Pinpoint the cell where the given text exists, returning its [x, y] midpoint coordinate. 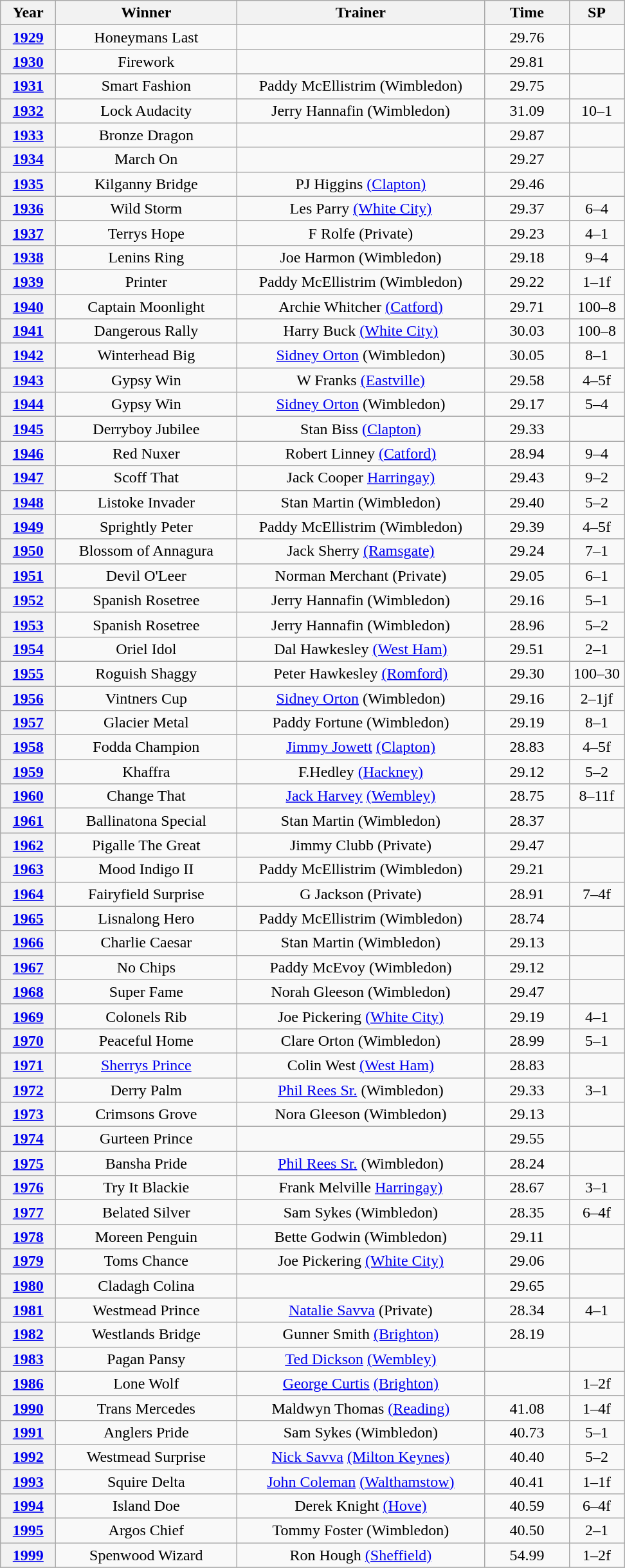
Bansha Pride [147, 1163]
1986 [28, 1383]
Jack Sherry (Ramsgate) [361, 551]
John Coleman (Walthamstow) [361, 1481]
Colin West (West Ham) [361, 1065]
Change That [147, 796]
Anglers Pride [147, 1432]
Cladagh Colina [147, 1286]
6–1 [597, 576]
1953 [28, 624]
1952 [28, 600]
1970 [28, 1041]
9–2 [597, 478]
Archie Whitcher (Catford) [361, 307]
1979 [28, 1261]
1995 [28, 1531]
Crimsons Grove [147, 1115]
1–4f [597, 1408]
Toms Chance [147, 1261]
28.37 [527, 821]
1972 [28, 1090]
28.34 [527, 1310]
29.05 [527, 576]
Colonels Rib [147, 1016]
Belated Silver [147, 1212]
29.51 [527, 649]
1991 [28, 1432]
30.03 [527, 331]
28.96 [527, 624]
1946 [28, 453]
1942 [28, 356]
1976 [28, 1188]
Oriel Idol [147, 649]
1934 [28, 160]
29.18 [527, 257]
Charlie Caesar [147, 943]
SP [597, 13]
40.59 [527, 1506]
1977 [28, 1212]
Try It Blackie [147, 1188]
29.22 [527, 282]
29.39 [527, 527]
Maldwyn Thomas (Reading) [361, 1408]
Jack Harvey (Wembley) [361, 796]
Stan Biss (Clapton) [361, 429]
29.27 [527, 160]
Lone Wolf [147, 1383]
Honeymans Last [147, 37]
Joe Harmon (Wimbledon) [361, 257]
Ron Hough (Sheffield) [361, 1555]
No Chips [147, 967]
Red Nuxer [147, 453]
PJ Higgins (Clapton) [361, 184]
1980 [28, 1286]
29.37 [527, 208]
1945 [28, 429]
Westmead Prince [147, 1310]
Ted Dickson (Wembley) [361, 1359]
1973 [28, 1115]
29.21 [527, 870]
1939 [28, 282]
Moreen Penguin [147, 1237]
Sherrys Prince [147, 1065]
Khaffra [147, 772]
1966 [28, 943]
Devil O'Leer [147, 576]
2–1jf [597, 698]
Scoff That [147, 478]
1982 [28, 1335]
10–1 [597, 111]
40.40 [527, 1457]
Westmead Surprise [147, 1457]
Lenins Ring [147, 257]
1983 [28, 1359]
1974 [28, 1139]
29.30 [527, 673]
Gurteen Prince [147, 1139]
54.99 [527, 1555]
41.08 [527, 1408]
Roguish Shaggy [147, 673]
28.19 [527, 1335]
28.35 [527, 1212]
1994 [28, 1506]
29.81 [527, 62]
1960 [28, 796]
29.75 [527, 86]
Paddy Fortune (Wimbledon) [361, 723]
Listoke Invader [147, 502]
Westlands Bridge [147, 1335]
28.94 [527, 453]
Trainer [361, 13]
28.91 [527, 894]
Peter Hawkesley (Romford) [361, 673]
Gunner Smith (Brighton) [361, 1335]
1971 [28, 1065]
30.05 [527, 356]
1932 [28, 111]
Super Fame [147, 992]
Argos Chief [147, 1531]
1956 [28, 698]
Glacier Metal [147, 723]
1931 [28, 86]
Mood Indigo II [147, 870]
Nick Savva (Milton Keynes) [361, 1457]
1938 [28, 257]
Tommy Foster (Wimbledon) [361, 1531]
Trans Mercedes [147, 1408]
Island Doe [147, 1506]
1992 [28, 1457]
29.58 [527, 380]
1964 [28, 894]
Jack Cooper Harringay) [361, 478]
29.46 [527, 184]
1962 [28, 845]
Wild Storm [147, 208]
Clare Orton (Wimbledon) [361, 1041]
Time [527, 13]
Derryboy Jubilee [147, 429]
1965 [28, 918]
1967 [28, 967]
29.11 [527, 1237]
1935 [28, 184]
1954 [28, 649]
Vintners Cup [147, 698]
28.75 [527, 796]
Frank Melville Harringay) [361, 1188]
Smart Fashion [147, 86]
40.73 [527, 1432]
F.Hedley (Hackney) [361, 772]
Nora Gleeson (Wimbledon) [361, 1115]
Paddy McEvoy (Wimbledon) [361, 967]
31.09 [527, 111]
1951 [28, 576]
Fairyfield Surprise [147, 894]
W Franks (Eastville) [361, 380]
29.87 [527, 135]
Bronze Dragon [147, 135]
29.23 [527, 233]
1963 [28, 870]
1929 [28, 37]
29.43 [527, 478]
Derry Palm [147, 1090]
Norman Merchant (Private) [361, 576]
29.76 [527, 37]
Squire Delta [147, 1481]
1937 [28, 233]
28.99 [527, 1041]
Bette Godwin (Wimbledon) [361, 1237]
1990 [28, 1408]
Dal Hawkesley (West Ham) [361, 649]
Blossom of Annagura [147, 551]
1941 [28, 331]
Jimmy Jowett (Clapton) [361, 747]
7–1 [597, 551]
7–4f [597, 894]
1975 [28, 1163]
28.24 [527, 1163]
1940 [28, 307]
1944 [28, 405]
29.65 [527, 1286]
1933 [28, 135]
29.71 [527, 307]
Les Parry (White City) [361, 208]
Jimmy Clubb (Private) [361, 845]
29.06 [527, 1261]
Lisnalong Hero [147, 918]
29.24 [527, 551]
March On [147, 160]
1981 [28, 1310]
Spenwood Wizard [147, 1555]
1957 [28, 723]
1950 [28, 551]
1943 [28, 380]
Year [28, 13]
Fodda Champion [147, 747]
George Curtis (Brighton) [361, 1383]
Winterhead Big [147, 356]
Pagan Pansy [147, 1359]
8–11f [597, 796]
1936 [28, 208]
Pigalle The Great [147, 845]
G Jackson (Private) [361, 894]
1993 [28, 1481]
Harry Buck (White City) [361, 331]
28.74 [527, 918]
1961 [28, 821]
1959 [28, 772]
1978 [28, 1237]
1947 [28, 478]
Firework [147, 62]
Printer [147, 282]
40.41 [527, 1481]
1958 [28, 747]
1955 [28, 673]
1968 [28, 992]
Dangerous Rally [147, 331]
1948 [28, 502]
40.50 [527, 1531]
1999 [28, 1555]
Norah Gleeson (Wimbledon) [361, 992]
1969 [28, 1016]
Winner [147, 13]
Peaceful Home [147, 1041]
Kilganny Bridge [147, 184]
Terrys Hope [147, 233]
1949 [28, 527]
6–4 [597, 208]
5–4 [597, 405]
1930 [28, 62]
Derek Knight (Hove) [361, 1506]
Robert Linney (Catford) [361, 453]
Lock Audacity [147, 111]
28.67 [527, 1188]
F Rolfe (Private) [361, 233]
29.55 [527, 1139]
Ballinatona Special [147, 821]
Natalie Savva (Private) [361, 1310]
Sprightly Peter [147, 527]
29.40 [527, 502]
Captain Moonlight [147, 307]
29.17 [527, 405]
100–30 [597, 673]
